Extract the (x, y) coordinate from the center of the cell holding the provided text.  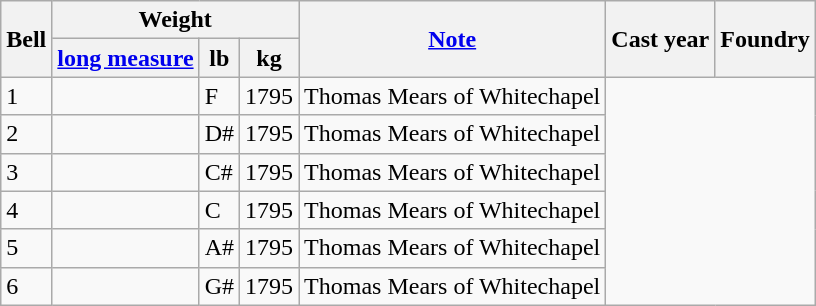
Weight (176, 20)
Cast year (660, 39)
Bell (26, 39)
3 (26, 172)
5 (26, 248)
F (219, 96)
6 (26, 286)
kg (270, 58)
Foundry (765, 39)
long measure (126, 58)
C (219, 210)
D# (219, 134)
lb (219, 58)
4 (26, 210)
2 (26, 134)
C# (219, 172)
1 (26, 96)
A# (219, 248)
Note (452, 39)
G# (219, 286)
